Pinpoint the cell where the given text exists, returning its [x, y] midpoint coordinate. 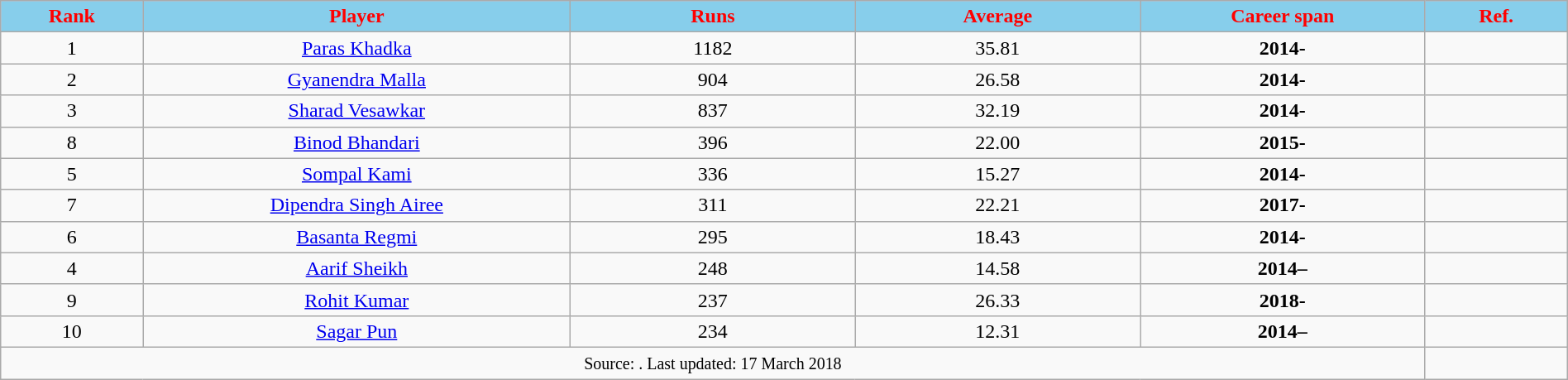
26.33 [997, 300]
2018- [1283, 300]
8 [72, 142]
Runs [713, 17]
Player [357, 17]
18.43 [997, 237]
Sompal Kami [357, 174]
32.19 [997, 111]
Sagar Pun [357, 331]
Rank [72, 17]
5 [72, 174]
Ref. [1496, 17]
Rohit Kumar [357, 300]
837 [713, 111]
4 [72, 268]
234 [713, 331]
248 [713, 268]
904 [713, 79]
Gyanendra Malla [357, 79]
1 [72, 48]
295 [713, 237]
336 [713, 174]
Career span [1283, 17]
22.21 [997, 205]
2 [72, 79]
Aarif Sheikh [357, 268]
2015- [1283, 142]
Sharad Vesawkar [357, 111]
311 [713, 205]
22.00 [997, 142]
1182 [713, 48]
3 [72, 111]
10 [72, 331]
6 [72, 237]
Average [997, 17]
26.58 [997, 79]
Dipendra Singh Airee [357, 205]
12.31 [997, 331]
7 [72, 205]
9 [72, 300]
Source: . Last updated: 17 March 2018 [713, 363]
396 [713, 142]
2017- [1283, 205]
Binod Bhandari [357, 142]
14.58 [997, 268]
Basanta Regmi [357, 237]
Paras Khadka [357, 48]
15.27 [997, 174]
237 [713, 300]
35.81 [997, 48]
